Extract the [x, y] coordinate from the center of the cell holding the provided text.  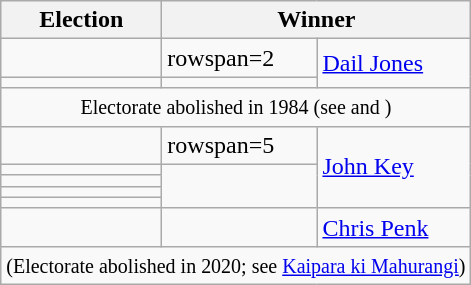
rowspan=2 [240, 58]
rowspan=5 [240, 145]
John Key [394, 167]
Winner [316, 20]
Chris Penk [394, 227]
Election [82, 20]
(Electorate abolished in 2020; see Kaipara ki Mahurangi) [236, 265]
Electorate abolished in 1984 (see and ) [236, 107]
Dail Jones [394, 64]
